Determine the [X, Y] coordinate at the center of the cell enclosing the given text.  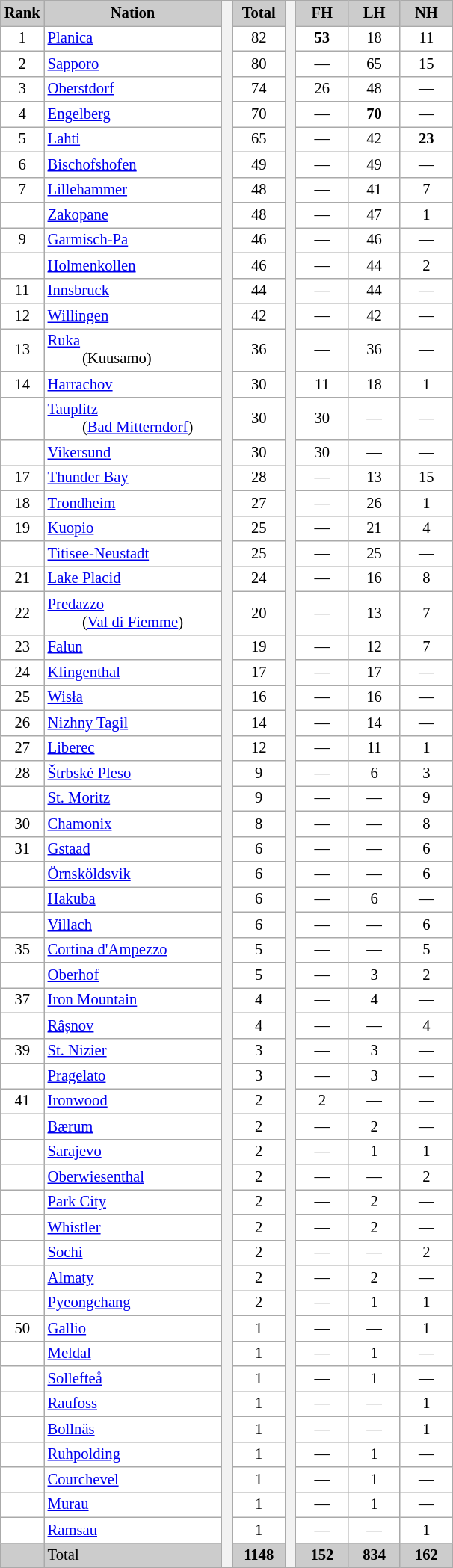
Willingen [133, 316]
Titisee-Neustadt [133, 554]
St. Nizier [133, 1051]
Iron Mountain [133, 1000]
Hakuba [133, 899]
Holmenkollen [133, 265]
22 [22, 613]
Almaty [133, 1277]
80 [259, 64]
Liberec [133, 748]
Trondheim [133, 503]
Gstaad [133, 849]
37 [22, 1000]
Bischofshofen [133, 164]
152 [322, 1555]
Park City [133, 1202]
Örnsköldsvik [133, 874]
Oberwiesenthal [133, 1177]
Wisła [133, 697]
Gallio [133, 1328]
35 [22, 950]
82 [259, 38]
Ruhpolding [133, 1454]
Sarajevo [133, 1152]
47 [375, 214]
St. Moritz [133, 798]
74 [259, 89]
NH [426, 13]
Falun [133, 647]
Bollnäs [133, 1429]
Ruka (Kuusamo) [133, 350]
Sollefteå [133, 1379]
LH [375, 13]
Râșnov [133, 1025]
Predazzo (Val di Fiemme) [133, 613]
1148 [259, 1555]
Zakopane [133, 214]
Whistler [133, 1227]
Chamonix [133, 824]
39 [22, 1051]
Ramsau [133, 1530]
Štrbské Pleso [133, 774]
Ironwood [133, 1101]
Cortina d'Ampezzo [133, 950]
53 [322, 38]
Engelberg [133, 114]
Raufoss [133, 1404]
Planica [133, 38]
Pragelato [133, 1075]
Sochi [133, 1253]
Nation [133, 13]
20 [259, 613]
Bærum [133, 1126]
Thunder Bay [133, 478]
Sapporo [133, 64]
Garmisch-Pa [133, 240]
Courchevel [133, 1479]
Oberhof [133, 975]
Innsbruck [133, 291]
50 [22, 1328]
162 [426, 1555]
834 [375, 1555]
Villach [133, 925]
Kuopio [133, 528]
Vikersund [133, 452]
Murau [133, 1504]
Rank [22, 13]
Harrachov [133, 384]
Nizhny Tagil [133, 723]
31 [22, 849]
Lahti [133, 139]
FH [322, 13]
Lake Placid [133, 578]
Klingenthal [133, 672]
Lillehammer [133, 190]
Meldal [133, 1354]
Pyeongchang [133, 1303]
Oberstdorf [133, 89]
Tauplitz (Bad Mitterndorf) [133, 419]
